Identify which cell holds the provided text, then report its (X, Y) central coordinate. 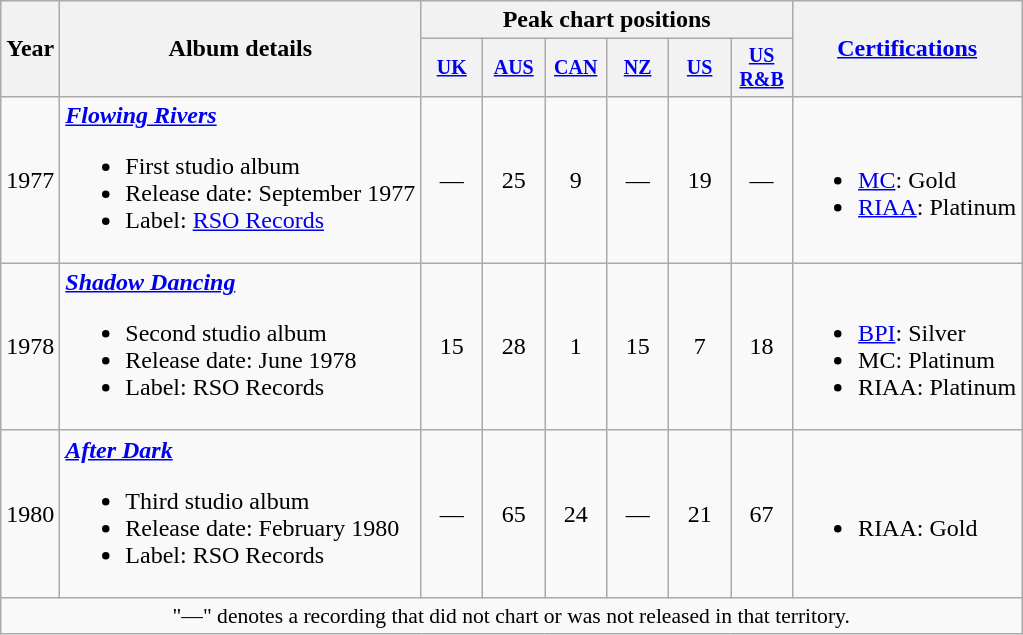
MC: GoldRIAA: Platinum (908, 180)
BPI: SilverMC: PlatinumRIAA: Platinum (908, 346)
Peak chart positions (607, 20)
USR&B (762, 68)
After DarkThird studio albumRelease date: February 1980Label: RSO Records (240, 514)
18 (762, 346)
7 (700, 346)
AUS (514, 68)
19 (700, 180)
Flowing RiversFirst studio albumRelease date: September 1977Label: RSO Records (240, 180)
28 (514, 346)
1 (576, 346)
9 (576, 180)
25 (514, 180)
Certifications (908, 49)
NZ (638, 68)
"—" denotes a recording that did not chart or was not released in that territory. (512, 615)
CAN (576, 68)
65 (514, 514)
67 (762, 514)
Album details (240, 49)
1977 (30, 180)
RIAA: Gold (908, 514)
UK (452, 68)
24 (576, 514)
1980 (30, 514)
21 (700, 514)
1978 (30, 346)
Shadow DancingSecond studio albumRelease date: June 1978Label: RSO Records (240, 346)
Year (30, 49)
US (700, 68)
